Determine the (x, y) coordinate at the center of the cell enclosing the given text.  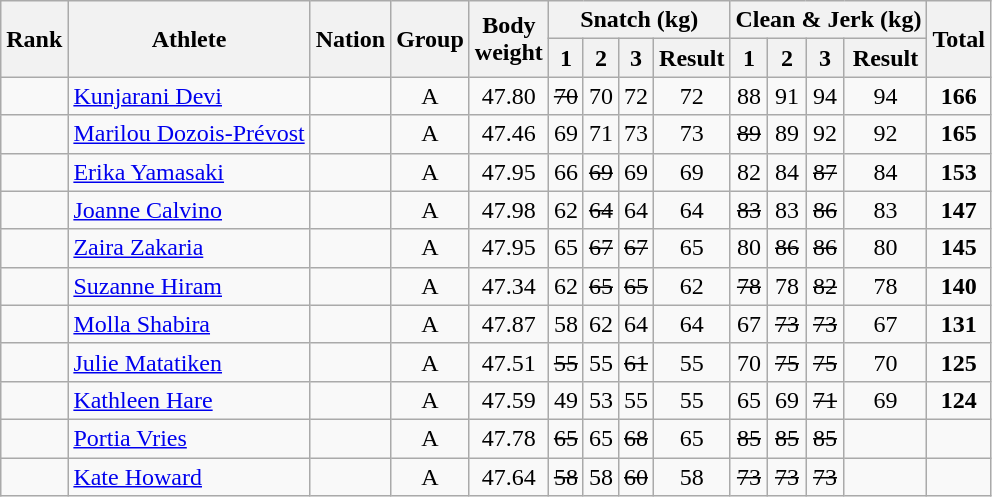
145 (959, 248)
Athlete (189, 39)
Group (430, 39)
140 (959, 286)
Snatch (kg) (639, 20)
166 (959, 96)
165 (959, 134)
47.87 (508, 324)
47.78 (508, 438)
Julie Matatiken (189, 362)
Nation (350, 39)
147 (959, 210)
131 (959, 324)
91 (787, 96)
66 (566, 172)
Total (959, 39)
Marilou Dozois-Prévost (189, 134)
61 (636, 362)
53 (600, 400)
Zaira Zakaria (189, 248)
Joanne Calvino (189, 210)
47.51 (508, 362)
Clean & Jerk (kg) (828, 20)
Kate Howard (189, 477)
Bodyweight (508, 39)
Molla Shabira (189, 324)
47.80 (508, 96)
125 (959, 362)
Suzanne Hiram (189, 286)
153 (959, 172)
68 (636, 438)
Erika Yamasaki (189, 172)
47.64 (508, 477)
47.34 (508, 286)
49 (566, 400)
Rank (34, 39)
47.59 (508, 400)
88 (749, 96)
47.46 (508, 134)
60 (636, 477)
Kunjarani Devi (189, 96)
47.98 (508, 210)
124 (959, 400)
Portia Vries (189, 438)
87 (825, 172)
Kathleen Hare (189, 400)
